Pinpoint the cell where the given text exists, returning its [X, Y] midpoint coordinate. 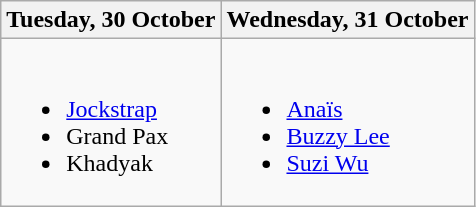
JockstrapGrand PaxKhadyak [111, 122]
Wednesday, 31 October [348, 20]
AnaïsBuzzy LeeSuzi Wu [348, 122]
Tuesday, 30 October [111, 20]
